Capture the cell that displays the provided text and extract its [x, y] central coordinate. 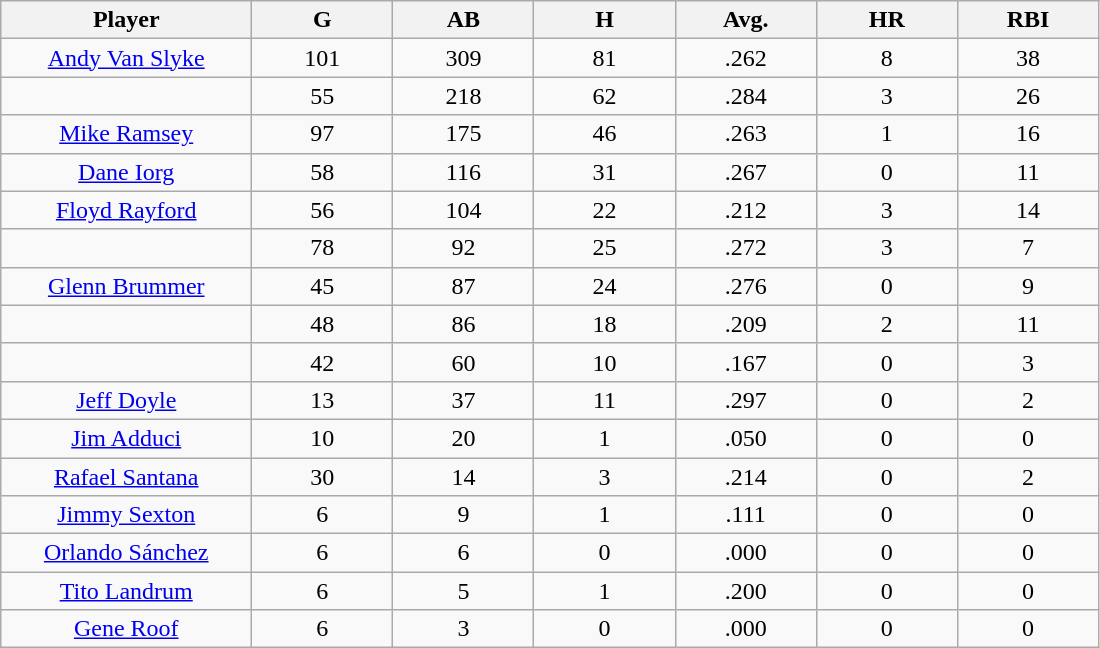
87 [464, 286]
Dane Iorg [126, 172]
.212 [746, 210]
5 [464, 591]
G [322, 20]
22 [604, 210]
.167 [746, 362]
218 [464, 96]
Jimmy Sexton [126, 515]
18 [604, 324]
116 [464, 172]
Mike Ramsey [126, 134]
.276 [746, 286]
58 [322, 172]
13 [322, 400]
HR [886, 20]
7 [1028, 248]
H [604, 20]
48 [322, 324]
92 [464, 248]
Avg. [746, 20]
25 [604, 248]
309 [464, 58]
56 [322, 210]
42 [322, 362]
78 [322, 248]
Glenn Brummer [126, 286]
55 [322, 96]
97 [322, 134]
.111 [746, 515]
RBI [1028, 20]
.200 [746, 591]
62 [604, 96]
Rafael Santana [126, 477]
.284 [746, 96]
24 [604, 286]
46 [604, 134]
31 [604, 172]
16 [1028, 134]
86 [464, 324]
81 [604, 58]
Floyd Rayford [126, 210]
.209 [746, 324]
104 [464, 210]
20 [464, 438]
Jeff Doyle [126, 400]
.263 [746, 134]
.262 [746, 58]
Player [126, 20]
AB [464, 20]
.297 [746, 400]
8 [886, 58]
Jim Adduci [126, 438]
.267 [746, 172]
60 [464, 362]
Tito Landrum [126, 591]
Andy Van Slyke [126, 58]
175 [464, 134]
Orlando Sánchez [126, 553]
.214 [746, 477]
.050 [746, 438]
Gene Roof [126, 629]
30 [322, 477]
101 [322, 58]
45 [322, 286]
37 [464, 400]
26 [1028, 96]
.272 [746, 248]
38 [1028, 58]
